Scan for the cell matching the given text and deliver its (X, Y) coordinate at center. 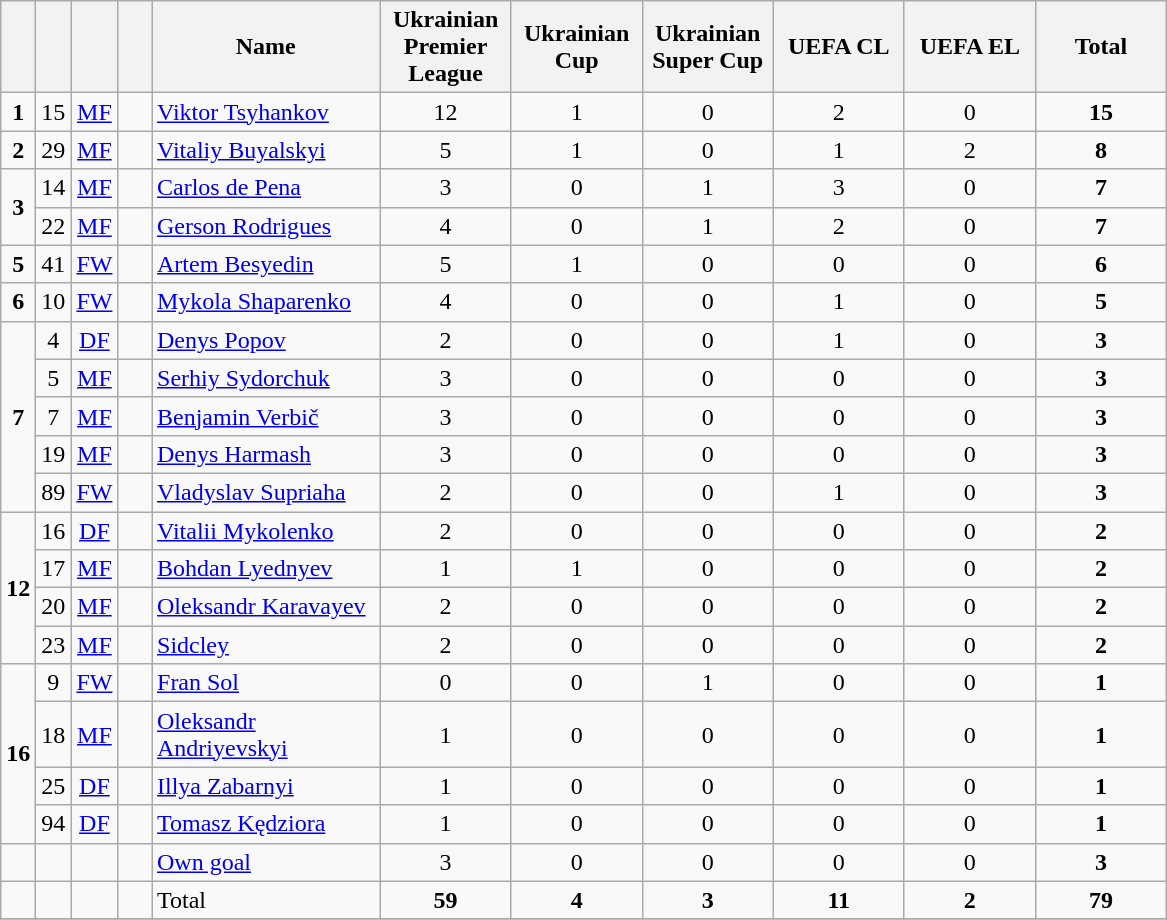
10 (54, 302)
Illya Zabarnyi (266, 786)
Oleksandr Andriyevskyi (266, 734)
Mykola Shaparenko (266, 302)
Oleksandr Karavayev (266, 607)
89 (54, 492)
UEFA CL (838, 47)
Tomasz Kędziora (266, 824)
Vladyslav Supriaha (266, 492)
8 (1100, 150)
41 (54, 264)
Fran Sol (266, 683)
Name (266, 47)
Ukrainian Cup (576, 47)
14 (54, 188)
Bohdan Lyednyev (266, 569)
29 (54, 150)
25 (54, 786)
Ukrainian Premier League (446, 47)
Vitalii Mykolenko (266, 531)
79 (1100, 900)
11 (838, 900)
18 (54, 734)
23 (54, 645)
22 (54, 226)
Denys Harmash (266, 454)
Denys Popov (266, 340)
Artem Besyedin (266, 264)
Gerson Rodrigues (266, 226)
Serhiy Sydorchuk (266, 378)
19 (54, 454)
Benjamin Verbič (266, 416)
Own goal (266, 862)
59 (446, 900)
17 (54, 569)
Viktor Tsyhankov (266, 112)
UEFA EL (970, 47)
Carlos de Pena (266, 188)
20 (54, 607)
Vitaliy Buyalskyi (266, 150)
Ukrainian Super Cup (708, 47)
Sidcley (266, 645)
94 (54, 824)
9 (54, 683)
